Pinpoint the cell where the given text exists, returning its [X, Y] midpoint coordinate. 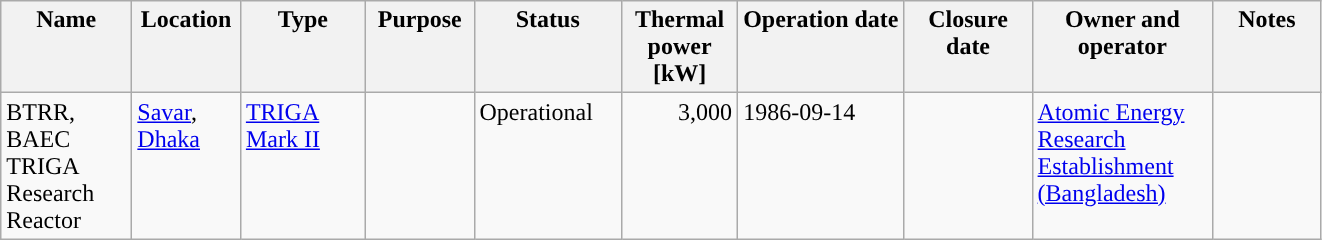
1986-09-14 [821, 166]
Status [548, 47]
Operational [548, 166]
Operation date [821, 47]
Closure date [968, 47]
Location [186, 47]
Savar, Dhaka [186, 166]
3,000 [680, 166]
Owner and operator [1122, 47]
Atomic Energy Research Establishment (Bangladesh) [1122, 166]
TRIGA Mark II [302, 166]
Notes [1268, 47]
BTRR, BAEC TRIGA Research Reactor [66, 166]
Thermal power [kW] [680, 47]
Name [66, 47]
Purpose [420, 47]
Type [302, 47]
